Determine the (x, y) coordinate at the center of the cell enclosing the given text.  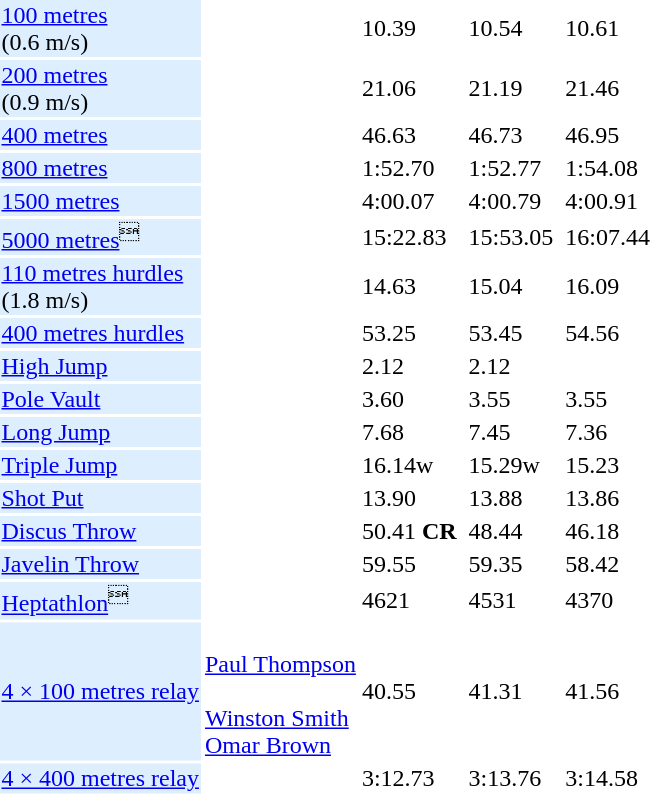
59.55 (409, 564)
4 × 400 metres relay (100, 778)
Javelin Throw (100, 564)
200 metres (0.9 m/s) (100, 88)
41.31 (511, 691)
3:12.73 (409, 778)
400 metres hurdles (100, 333)
48.44 (511, 531)
50.41 CR (409, 531)
4531 (511, 600)
46.73 (511, 135)
Discus Throw (100, 531)
3:13.76 (511, 778)
5000 metres (100, 237)
4:00.07 (409, 201)
100 metres (0.6 m/s) (100, 28)
4621 (409, 600)
14.63 (409, 286)
Paul Thompson Winston Smith Omar Brown (280, 691)
High Jump (100, 366)
16.14w (409, 465)
13.90 (409, 498)
Long Jump (100, 432)
Shot Put (100, 498)
3.55 (511, 399)
1:52.77 (511, 168)
15.29w (511, 465)
Pole Vault (100, 399)
15.04 (511, 286)
4 × 100 metres relay (100, 691)
53.25 (409, 333)
46.63 (409, 135)
10.54 (511, 28)
3.60 (409, 399)
59.35 (511, 564)
10.39 (409, 28)
110 metres hurdles (1.8 m/s) (100, 286)
Heptathlon (100, 600)
13.88 (511, 498)
15:22.83 (409, 237)
1500 metres (100, 201)
15:53.05 (511, 237)
40.55 (409, 691)
800 metres (100, 168)
21.06 (409, 88)
1:52.70 (409, 168)
7.68 (409, 432)
Triple Jump (100, 465)
21.19 (511, 88)
53.45 (511, 333)
4:00.79 (511, 201)
7.45 (511, 432)
400 metres (100, 135)
